Provide the (X, Y) coordinate of the cell's center where the given text is located.  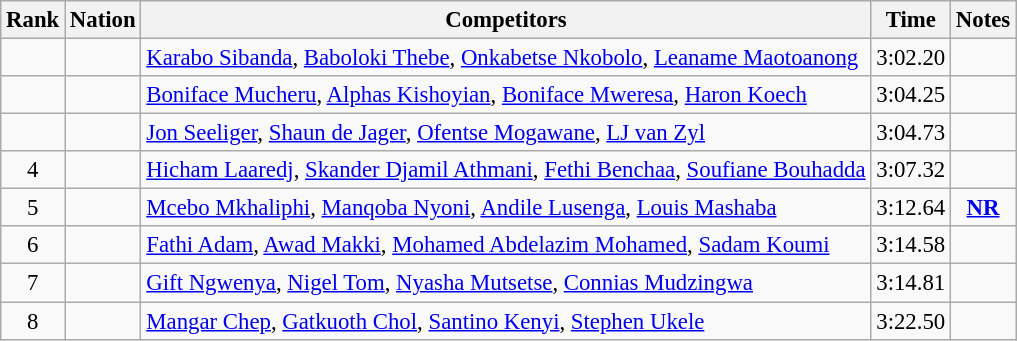
Jon Seeliger, Shaun de Jager, Ofentse Mogawane, LJ van Zyl (506, 133)
3:02.20 (911, 58)
7 (33, 283)
3:04.73 (911, 133)
Fathi Adam, Awad Makki, Mohamed Abdelazim Mohamed, Sadam Koumi (506, 245)
Mangar Chep, Gatkuoth Chol, Santino Kenyi, Stephen Ukele (506, 321)
6 (33, 245)
3:22.50 (911, 321)
Competitors (506, 20)
NR (984, 208)
5 (33, 208)
Time (911, 20)
3:14.58 (911, 245)
8 (33, 321)
Mcebo Mkhaliphi, Manqoba Nyoni, Andile Lusenga, Louis Mashaba (506, 208)
3:07.32 (911, 170)
Nation (103, 20)
Karabo Sibanda, Baboloki Thebe, Onkabetse Nkobolo, Leaname Maotoanong (506, 58)
Hicham Laaredj, Skander Djamil Athmani, Fethi Benchaa, Soufiane Bouhadda (506, 170)
3:12.64 (911, 208)
Notes (984, 20)
4 (33, 170)
Boniface Mucheru, Alphas Kishoyian, Boniface Mweresa, Haron Koech (506, 95)
Rank (33, 20)
3:14.81 (911, 283)
3:04.25 (911, 95)
Gift Ngwenya, Nigel Tom, Nyasha Mutsetse, Connias Mudzingwa (506, 283)
